Search for the cell housing the specified text and yield its [x, y] center coordinate. 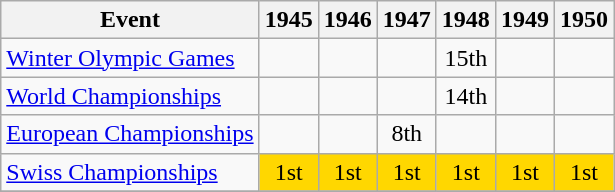
1945 [288, 20]
14th [466, 96]
European Championships [130, 134]
1950 [584, 20]
15th [466, 58]
Winter Olympic Games [130, 58]
1947 [406, 20]
Swiss Championships [130, 172]
8th [406, 134]
World Championships [130, 96]
1949 [524, 20]
Event [130, 20]
1946 [348, 20]
1948 [466, 20]
